For the text-containing cell, return its midpoint in (x, y) coordinate format. 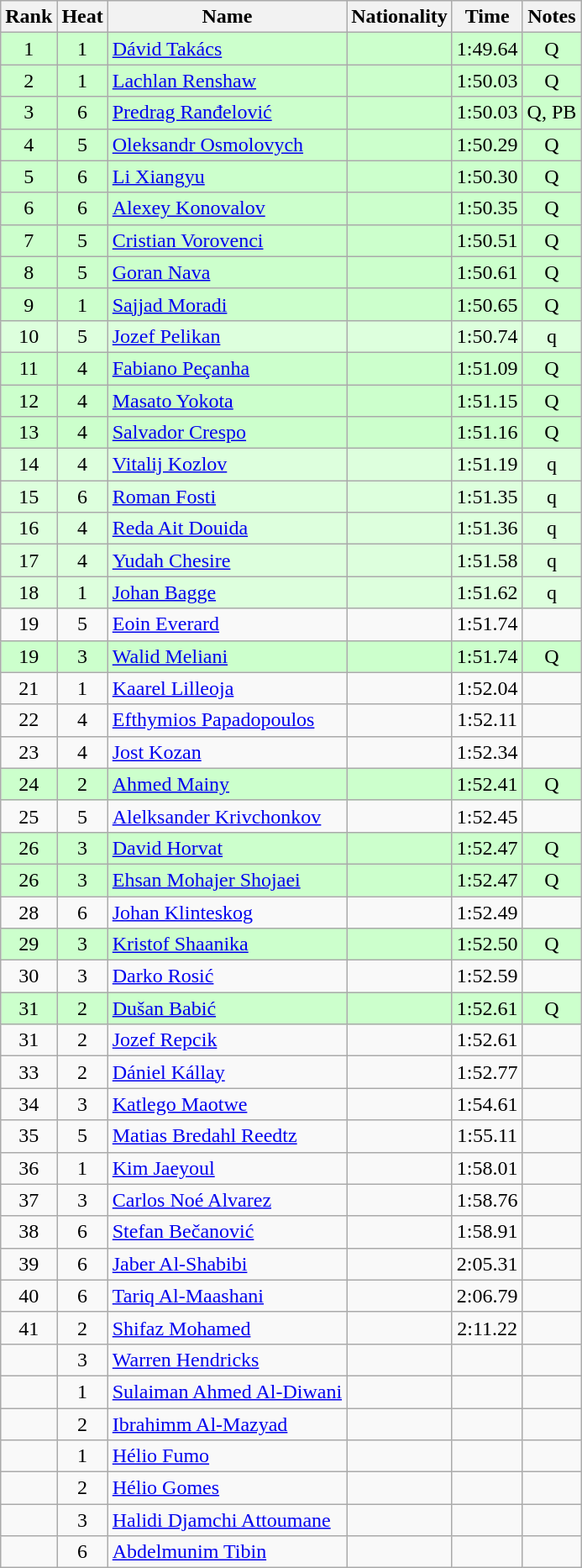
Warren Hendricks (227, 1360)
Ahmed Mainy (227, 784)
2:11.22 (487, 1328)
Jost Kozan (227, 752)
Johan Bagge (227, 592)
1:51.58 (487, 560)
1:52.34 (487, 752)
Abdelmunim Tibin (227, 1552)
Kim Jaeyoul (227, 1168)
2:06.79 (487, 1296)
David Horvat (227, 848)
Masato Yokota (227, 401)
Goran Nava (227, 272)
Eoin Everard (227, 624)
12 (29, 401)
Dávid Takács (227, 49)
1:50.74 (487, 336)
1:50.61 (487, 272)
29 (29, 944)
Shifaz Mohamed (227, 1328)
1:50.51 (487, 240)
Carlos Noé Alvarez (227, 1200)
Ibrahimm Al-Mazyad (227, 1424)
30 (29, 976)
33 (29, 1072)
Name (227, 17)
25 (29, 816)
1:51.62 (487, 592)
1:52.41 (487, 784)
Rank (29, 17)
15 (29, 497)
13 (29, 433)
11 (29, 368)
9 (29, 304)
28 (29, 912)
37 (29, 1200)
Time (487, 17)
Cristian Vorovenci (227, 240)
2:05.31 (487, 1264)
1:52.04 (487, 688)
1:51.15 (487, 401)
1:54.61 (487, 1104)
17 (29, 560)
Vitalij Kozlov (227, 465)
Kristof Shaanika (227, 944)
Salvador Crespo (227, 433)
35 (29, 1136)
41 (29, 1328)
1:58.76 (487, 1200)
Kaarel Lilleoja (227, 688)
Darko Rosić (227, 976)
Jozef Pelikan (227, 336)
1:51.16 (487, 433)
1:52.50 (487, 944)
1:52.45 (487, 816)
1:50.35 (487, 208)
Halidi Djamchi Attoumane (227, 1520)
1:58.91 (487, 1232)
18 (29, 592)
Dániel Kállay (227, 1072)
10 (29, 336)
7 (29, 240)
Efthymios Papadopoulos (227, 720)
Sulaiman Ahmed Al-Diwani (227, 1392)
Stefan Bečanović (227, 1232)
22 (29, 720)
Yudah Chesire (227, 560)
40 (29, 1296)
Oleksandr Osmolovych (227, 145)
Lachlan Renshaw (227, 81)
1:58.01 (487, 1168)
1:51.36 (487, 529)
Tariq Al-Maashani (227, 1296)
Fabiano Peçanha (227, 368)
24 (29, 784)
Heat (82, 17)
38 (29, 1232)
1:52.11 (487, 720)
16 (29, 529)
Alexey Konovalov (227, 208)
1:52.59 (487, 976)
39 (29, 1264)
14 (29, 465)
1:55.11 (487, 1136)
1:50.30 (487, 176)
1:49.64 (487, 49)
Johan Klinteskog (227, 912)
21 (29, 688)
Reda Ait Douida (227, 529)
Notes (552, 17)
Nationality (400, 17)
23 (29, 752)
1:51.19 (487, 465)
Q, PB (552, 113)
1:50.29 (487, 145)
Li Xiangyu (227, 176)
Hélio Gomes (227, 1488)
Katlego Maotwe (227, 1104)
Roman Fosti (227, 497)
Walid Meliani (227, 656)
1:51.09 (487, 368)
Jozef Repcik (227, 1040)
Dušan Babić (227, 1008)
Alelksander Krivchonkov (227, 816)
1:51.35 (487, 497)
1:52.77 (487, 1072)
34 (29, 1104)
Sajjad Moradi (227, 304)
Jaber Al-Shabibi (227, 1264)
Hélio Fumo (227, 1456)
8 (29, 272)
1:50.65 (487, 304)
Predrag Ranđelović (227, 113)
Matias Bredahl Reedtz (227, 1136)
1:52.49 (487, 912)
Ehsan Mohajer Shojaei (227, 880)
36 (29, 1168)
